Find where the given text appears and provide that cell's center as [x, y] coordinate. 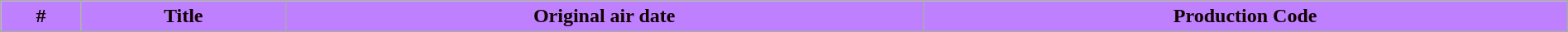
Original air date [604, 16]
# [41, 16]
Title [184, 16]
Production Code [1245, 16]
